Capture the cell that displays the provided text and extract its [x, y] central coordinate. 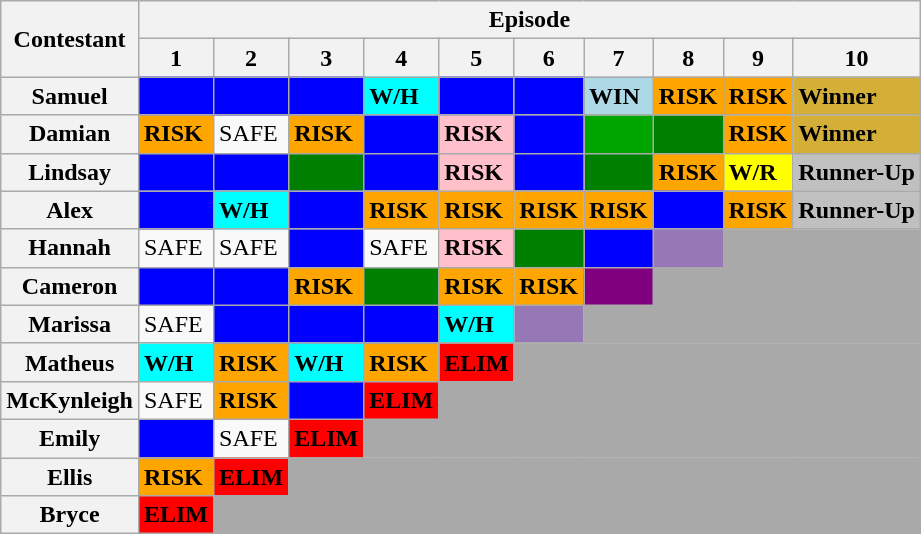
Marissa [70, 324]
Bryce [70, 515]
Alex [70, 210]
Contestant [70, 39]
Episode [529, 20]
7 [619, 58]
Cameron [70, 286]
Samuel [70, 96]
W/R [758, 172]
5 [476, 58]
9 [758, 58]
WIN [619, 96]
10 [857, 58]
1 [176, 58]
4 [402, 58]
Matheus [70, 362]
Damian [70, 134]
6 [549, 58]
Lindsay [70, 172]
3 [326, 58]
Hannah [70, 248]
8 [688, 58]
Emily [70, 438]
2 [252, 58]
McKynleigh [70, 400]
Ellis [70, 477]
